Search for the cell housing the specified text and yield its [X, Y] center coordinate. 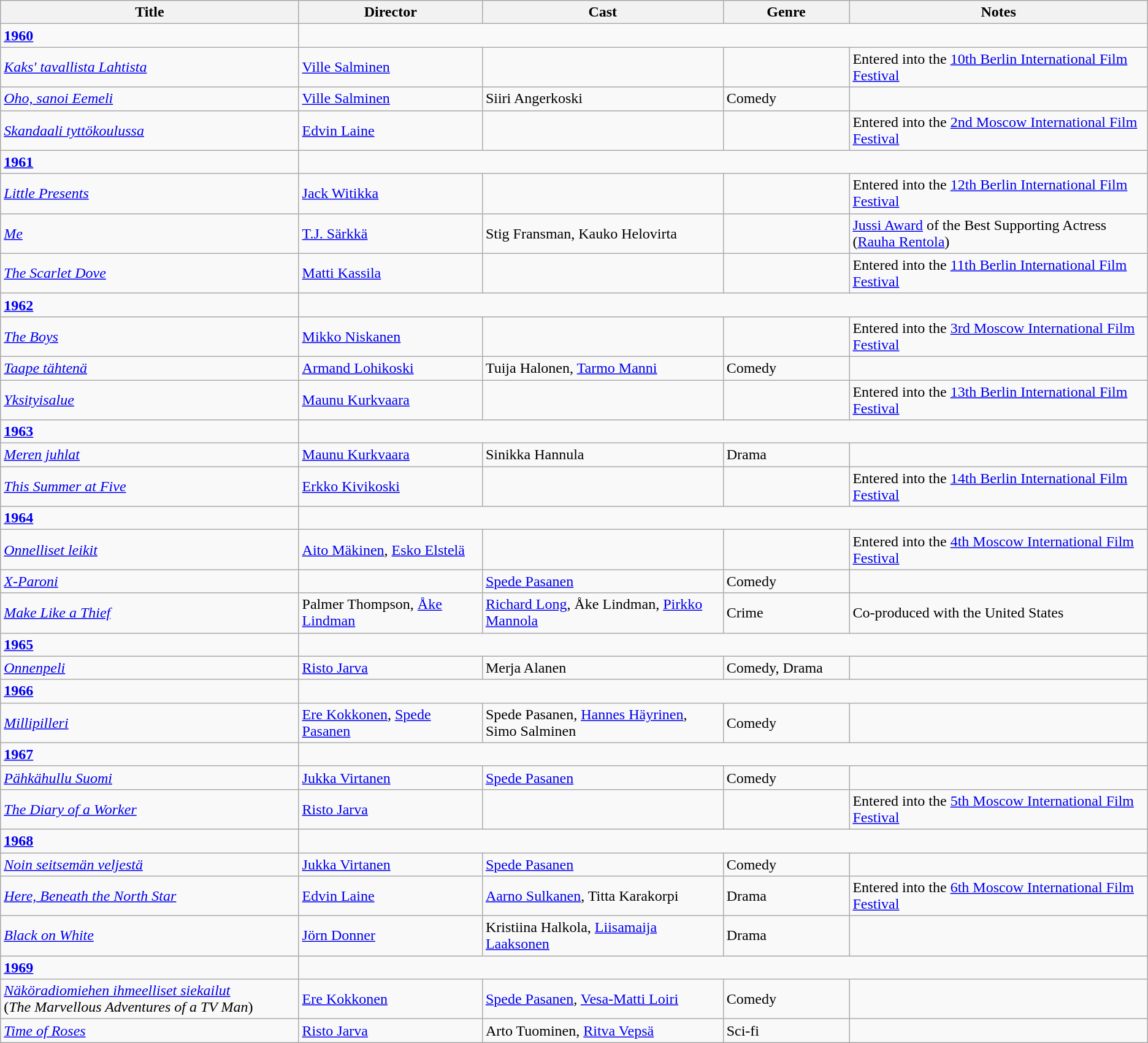
The Boys [150, 336]
Entered into the 13th Berlin International Film Festival [998, 400]
Meren juhlat [150, 455]
Noin seitsemän veljestä [150, 864]
Black on White [150, 936]
The Scarlet Dove [150, 273]
Matti Kassila [390, 273]
Erkko Kivikoski [390, 487]
Merja Alanen [602, 668]
Armand Lohikoski [390, 368]
Jussi Award of the Best Supporting Actress (Rauha Rentola) [998, 233]
Oho, sanoi Eemeli [150, 99]
Comedy, Drama [786, 668]
Aarno Sulkanen, Titta Karakorpi [602, 896]
Tuija Halonen, Tarmo Manni [602, 368]
Kaks' tavallista Lahtista [150, 67]
Millipilleri [150, 722]
Entered into the 11th Berlin International Film Festival [998, 273]
1963 [150, 432]
Here, Beneath the North Star [150, 896]
1966 [150, 691]
T.J. Särkkä [390, 233]
Palmer Thompson, Åke Lindman [390, 613]
Pähkähullu Suomi [150, 777]
X-Paroni [150, 581]
Arto Tuominen, Ritva Vepsä [602, 1031]
Co-produced with the United States [998, 613]
Jack Witikka [390, 194]
1967 [150, 754]
Richard Long, Åke Lindman, Pirkko Mannola [602, 613]
Stig Fransman, Kauko Helovirta [602, 233]
1962 [150, 305]
Entered into the 4th Moscow International Film Festival [998, 549]
Spede Pasanen, Hannes Häyrinen, Simo Salminen [602, 722]
Sci-fi [786, 1031]
Jörn Donner [390, 936]
Little Presents [150, 194]
Skandaali tyttökoulussa [150, 130]
1961 [150, 162]
Siiri Angerkoski [602, 99]
Onnelliset leikit [150, 549]
Entered into the 2nd Moscow International Film Festival [998, 130]
1964 [150, 518]
Entered into the 6th Moscow International Film Festival [998, 896]
Entered into the 12th Berlin International Film Festival [998, 194]
1969 [150, 968]
1968 [150, 841]
Entered into the 5th Moscow International Film Festival [998, 809]
Make Like a Thief [150, 613]
The Diary of a Worker [150, 809]
Ere Kokkonen, Spede Pasanen [390, 722]
Ere Kokkonen [390, 999]
Genre [786, 12]
Director [390, 12]
Mikko Niskanen [390, 336]
Yksityisalue [150, 400]
Crime [786, 613]
Time of Roses [150, 1031]
Onnenpeli [150, 668]
Aito Mäkinen, Esko Elstelä [390, 549]
Entered into the 3rd Moscow International Film Festival [998, 336]
1965 [150, 644]
1960 [150, 36]
Title [150, 12]
This Summer at Five [150, 487]
Entered into the 14th Berlin International Film Festival [998, 487]
Me [150, 233]
Entered into the 10th Berlin International Film Festival [998, 67]
Kristiina Halkola, Liisamaija Laaksonen [602, 936]
Spede Pasanen, Vesa-Matti Loiri [602, 999]
Cast [602, 12]
Näköradiomiehen ihmeelliset siekailut(The Marvellous Adventures of a TV Man) [150, 999]
Notes [998, 12]
Sinikka Hannula [602, 455]
Taape tähtenä [150, 368]
